Extract the (X, Y) coordinate from the center of the cell holding the provided text.  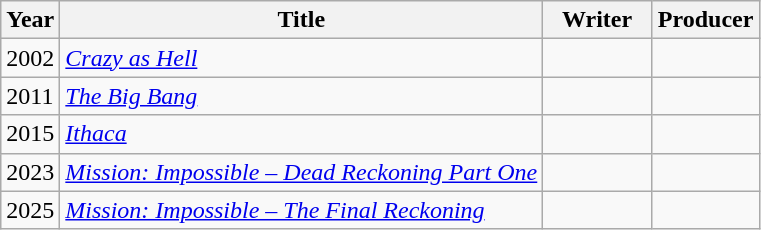
Ithaca (302, 134)
2002 (30, 58)
2015 (30, 134)
Mission: Impossible – Dead Reckoning Part One (302, 172)
Writer (598, 20)
The Big Bang (302, 96)
Year (30, 20)
Crazy as Hell (302, 58)
2011 (30, 96)
2025 (30, 210)
2023 (30, 172)
Title (302, 20)
Producer (706, 20)
Mission: Impossible – The Final Reckoning (302, 210)
